Detect which cell encompasses the target text, then output its [X, Y] center coordinate. 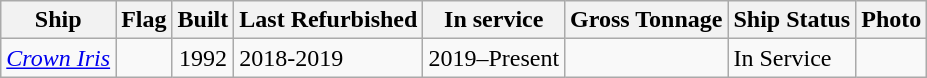
In service [494, 20]
Gross Tonnage [646, 20]
Crown Iris [58, 58]
Last Refurbished [328, 20]
2018-2019 [328, 58]
2019–Present [494, 58]
Built [203, 20]
1992 [203, 58]
In Service [792, 58]
Ship [58, 20]
Flag [144, 20]
Ship Status [792, 20]
Photo [892, 20]
